Pinpoint the cell where the given text exists, returning its (X, Y) midpoint coordinate. 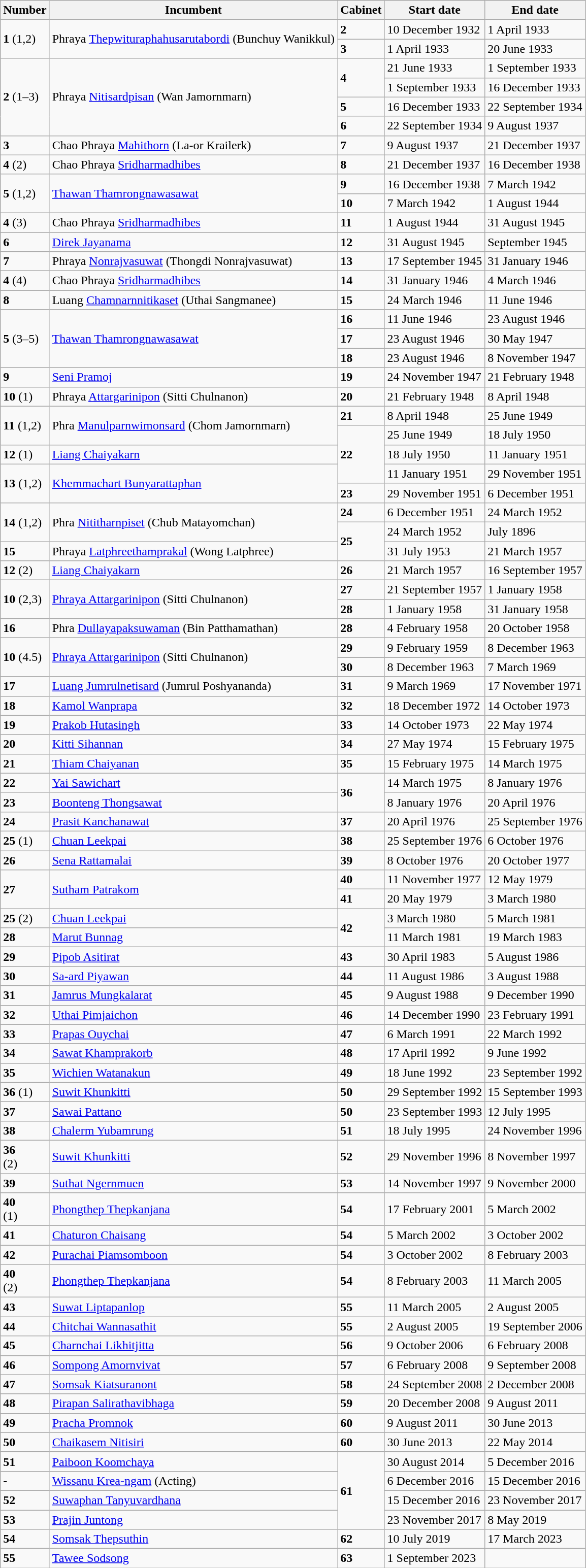
17 April 1992 (435, 1053)
Seni Pramoj (193, 377)
September 1945 (535, 242)
9 February 1959 (435, 648)
Suwat Liptapanlop (193, 1307)
1 September 2023 (435, 1558)
29 November 1996 (435, 1156)
11 (1,2) (25, 425)
22 May 1974 (535, 725)
5 August 1986 (535, 957)
18 June 1992 (435, 1073)
5 (361, 107)
Tawee Sodsong (193, 1558)
10 July 2019 (435, 1539)
Pirapan Salirathavibhaga (193, 1404)
Uthai Pimjaichon (193, 1015)
40(1) (25, 1209)
8 October 1976 (435, 860)
57 (361, 1365)
Luang Chamnarnnitikaset (Uthai Sangmanee) (193, 300)
Kamol Wanprapa (193, 706)
Somsak Thepsuthin (193, 1539)
5 December 2016 (535, 1461)
Phra Manulparnwimonsard (Chom Jamornmarn) (193, 425)
36 (361, 792)
10 (1) (25, 396)
4 February 1958 (435, 628)
7 March 1969 (535, 667)
End date (535, 10)
21 June 1933 (435, 68)
July 1896 (535, 531)
25 (2) (25, 918)
4 (4) (25, 281)
24 September 2008 (435, 1384)
Phra Dullayapaksuwaman (Bin Patthamathan) (193, 628)
21 September 1957 (435, 590)
9 November 2000 (535, 1183)
9 June 1992 (535, 1053)
Chao Phraya Mahithorn (La-or Krailerk) (193, 145)
58 (361, 1384)
56 (361, 1346)
8 May 2019 (535, 1519)
Pracha Promnok (193, 1423)
24 November 1996 (535, 1130)
14 (361, 281)
29 September 1992 (435, 1092)
9 December 1990 (535, 995)
Boonteng Thongsawat (193, 802)
Luang Jumrulnetisard (Jumrul Poshyananda) (193, 686)
10 December 1932 (435, 29)
Pipob Asitirat (193, 957)
5 (1,2) (25, 193)
Number (25, 10)
Chaikasem Nitisiri (193, 1442)
Suthat Ngernmuen (193, 1183)
31 January 1958 (535, 609)
Chaturon Chaisang (193, 1236)
2 December 2008 (535, 1384)
8 November 1997 (535, 1156)
62 (361, 1539)
Phraya Latphreethamprakal (Wong Latphree) (193, 551)
63 (361, 1558)
11 (361, 222)
9 September 2008 (535, 1365)
Sena Rattamalai (193, 860)
Phraya Nitisardpisan (Wan Jamornmarn) (193, 97)
12 May 1979 (535, 880)
Yai Sawichart (193, 783)
4 (3) (25, 222)
Jamrus Mungkalarat (193, 995)
4 (2) (25, 164)
Phraya Thepwituraphahusarutabordi (Bunchuy Wanikkul) (193, 39)
9 August 1988 (435, 995)
22 March 1992 (535, 1034)
25 (1) (25, 841)
Start date (435, 10)
17 February 2001 (435, 1209)
18 December 1972 (435, 706)
8 November 1947 (535, 358)
20 October 1958 (535, 628)
14 December 1990 (435, 1015)
20 December 2008 (435, 1404)
4 (361, 78)
40 (361, 880)
61 (361, 1490)
5 March 1981 (535, 918)
6 December 2016 (435, 1481)
24 November 1947 (435, 377)
Cabinet (361, 10)
30 May 1947 (535, 339)
6 October 1976 (535, 841)
Prapas Ouychai (193, 1034)
12 (2) (25, 571)
24 March 1946 (435, 300)
10 (2,3) (25, 599)
12 (361, 242)
11 August 1986 (435, 976)
Kitti Sihannan (193, 744)
Thiam Chaiyanan (193, 763)
Somsak Kiatsuranont (193, 1384)
18 July 1995 (435, 1130)
9 October 2006 (435, 1346)
14 November 1997 (435, 1183)
11 November 1977 (435, 880)
13 (361, 261)
31 July 1953 (435, 551)
Prajin Juntong (193, 1519)
30 April 1983 (435, 957)
14 (1,2) (25, 522)
Prakob Hutasingh (193, 725)
Wissanu Krea-ngam (Acting) (193, 1481)
23 September 1992 (535, 1073)
19 March 1983 (535, 938)
3 August 1988 (535, 976)
Marut Bunnag (193, 938)
25 (361, 541)
Phraya Nonrajvasuwat (Thongdi Nonrajvasuwat) (193, 261)
30 August 2014 (435, 1461)
10 (4.5) (25, 657)
Sawat Khamprakorb (193, 1053)
Phra Nititharnpiset (Chub Matayomchan) (193, 522)
Prasit Kanchanawat (193, 821)
1 (1,2) (25, 39)
27 May 1974 (435, 744)
Incumbent (193, 10)
6 March 1991 (435, 1034)
17 March 2023 (535, 1539)
10 (361, 203)
36(2) (25, 1156)
12 (1) (25, 454)
2 (1–3) (25, 97)
12 July 1995 (535, 1111)
15 September 1993 (535, 1092)
20 May 1979 (435, 899)
5 (3–5) (25, 339)
20 October 1977 (535, 860)
17 November 1971 (535, 686)
Sutham Patrakom (193, 889)
23 September 1993 (435, 1111)
Purachai Piamsomboon (193, 1255)
17 September 1945 (435, 261)
22 May 2014 (535, 1442)
Direk Jayanama (193, 242)
Paiboon Koomchaya (193, 1461)
Sawai Pattano (193, 1111)
13 (1,2) (25, 483)
Chalerm Yubamrung (193, 1130)
59 (361, 1404)
Suwaphan Tanyuvardhana (193, 1500)
2 (361, 29)
4 March 1946 (535, 281)
Sompong Amornvivat (193, 1365)
Charnchai Likhitjitta (193, 1346)
Khemmachart Bunyarattaphan (193, 483)
36 (1) (25, 1092)
Chitchai Wannasathit (193, 1326)
- (25, 1481)
Wichien Watanakun (193, 1073)
19 September 2006 (535, 1326)
40(2) (25, 1281)
9 March 1969 (435, 686)
16 September 1957 (535, 571)
20 June 1933 (535, 49)
Sa-ard Piyawan (193, 976)
23 February 1991 (535, 1015)
11 March 1981 (435, 938)
